Locate the cell with the specified text and output its [x, y] center coordinate. 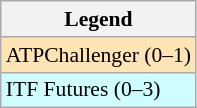
Legend [98, 19]
ATPChallenger (0–1) [98, 55]
ITF Futures (0–3) [98, 90]
